Scan for the cell matching the given text and deliver its [X, Y] coordinate at center. 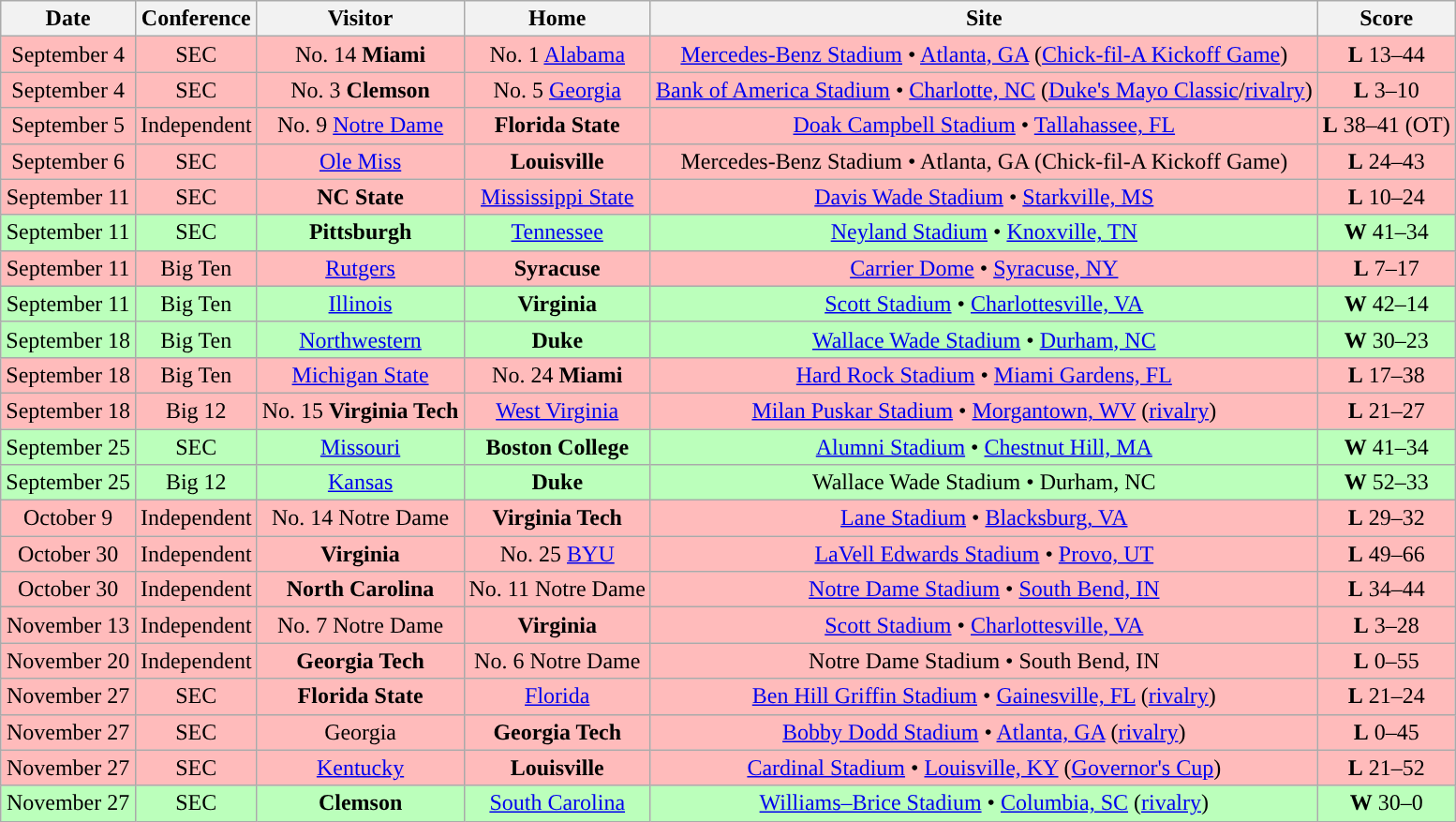
November 20 [68, 661]
L 17–38 [1387, 375]
Missouri [360, 447]
Conference [196, 19]
Carrier Dome • Syracuse, NY [984, 268]
L 29–32 [1387, 518]
W 30–23 [1387, 339]
L 7–17 [1387, 268]
Tennessee [557, 232]
No. 24 Miami [557, 375]
L 49–66 [1387, 554]
Davis Wade Stadium • Starkville, MS [984, 197]
No. 15 Virginia Tech [360, 411]
Date [68, 19]
North Carolina [360, 590]
Rutgers [360, 268]
No. 6 Notre Dame [557, 661]
L 10–24 [1387, 197]
L 21–52 [1387, 768]
November 13 [68, 625]
Georgia [360, 732]
Clemson [360, 803]
West Virginia [557, 411]
Northwestern [360, 339]
No. 11 Notre Dame [557, 590]
No. 7 Notre Dame [360, 625]
No. 25 BYU [557, 554]
Kansas [360, 483]
No. 5 Georgia [557, 90]
L 13–44 [1387, 54]
Florida [557, 696]
No. 1 Alabama [557, 54]
NC State [360, 197]
Bobby Dodd Stadium • Atlanta, GA (rivalry) [984, 732]
September 5 [68, 126]
Visitor [360, 19]
October 9 [68, 518]
No. 14 Miami [360, 54]
Site [984, 19]
September 6 [68, 161]
Hard Rock Stadium • Miami Gardens, FL [984, 375]
Boston College [557, 447]
Bank of America Stadium • Charlotte, NC (Duke's Mayo Classic/rivalry) [984, 90]
W 30–0 [1387, 803]
Syracuse [557, 268]
South Carolina [557, 803]
Score [1387, 19]
W 42–14 [1387, 304]
Milan Puskar Stadium • Morgantown, WV (rivalry) [984, 411]
No. 3 Clemson [360, 90]
No. 9 Notre Dame [360, 126]
Alumni Stadium • Chestnut Hill, MA [984, 447]
Williams–Brice Stadium • Columbia, SC (rivalry) [984, 803]
L 24–43 [1387, 161]
Cardinal Stadium • Louisville, KY (Governor's Cup) [984, 768]
Doak Campbell Stadium • Tallahassee, FL [984, 126]
W 52–33 [1387, 483]
Ole Miss [360, 161]
No. 14 Notre Dame [360, 518]
L 38–41 (OT) [1387, 126]
L 3–28 [1387, 625]
L 0–55 [1387, 661]
Neyland Stadium • Knoxville, TN [984, 232]
Home [557, 19]
L 34–44 [1387, 590]
LaVell Edwards Stadium • Provo, UT [984, 554]
Illinois [360, 304]
Pittsburgh [360, 232]
Virginia Tech [557, 518]
L 3–10 [1387, 90]
Ben Hill Griffin Stadium • Gainesville, FL (rivalry) [984, 696]
L 0–45 [1387, 732]
Michigan State [360, 375]
Mississippi State [557, 197]
L 21–27 [1387, 411]
L 21–24 [1387, 696]
Lane Stadium • Blacksburg, VA [984, 518]
Kentucky [360, 768]
